Capture the cell that displays the provided text and extract its [X, Y] central coordinate. 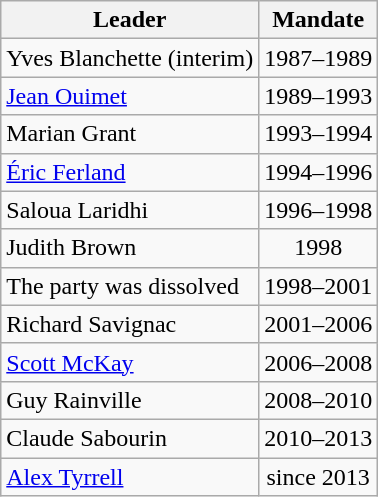
1987–1989 [318, 58]
Guy Rainville [130, 400]
Richard Savignac [130, 324]
The party was dissolved [130, 286]
1994–1996 [318, 172]
Leader [130, 20]
Claude Sabourin [130, 438]
Alex Tyrrell [130, 477]
Scott McKay [130, 362]
1989–1993 [318, 96]
Judith Brown [130, 248]
Saloua Laridhi [130, 210]
Éric Ferland [130, 172]
Marian Grant [130, 134]
2010–2013 [318, 438]
since 2013 [318, 477]
Mandate [318, 20]
2006–2008 [318, 362]
1993–1994 [318, 134]
Jean Ouimet [130, 96]
Yves Blanchette (interim) [130, 58]
1998–2001 [318, 286]
1996–1998 [318, 210]
1998 [318, 248]
2001–2006 [318, 324]
2008–2010 [318, 400]
